Locate the cell with the specified text and output its (X, Y) center coordinate. 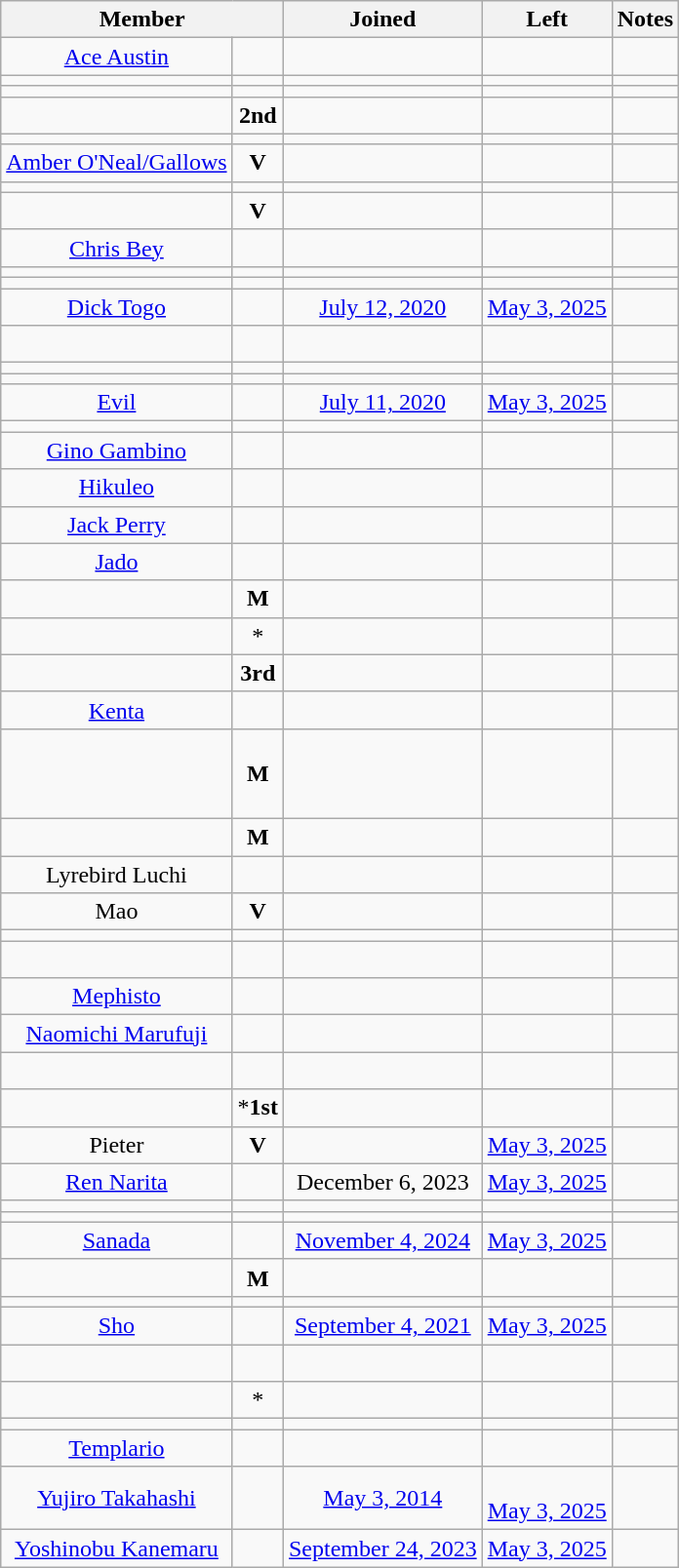
December 6, 2023 (382, 1182)
Kenta (117, 710)
Sanada (117, 1240)
Notes (645, 20)
September 4, 2021 (382, 1325)
Mao (117, 912)
2nd (258, 115)
Hikuleo (117, 488)
November 4, 2024 (382, 1240)
Lyrebird Luchi (117, 875)
Amber O'Neal/Gallows (117, 163)
Chris Bey (117, 248)
Yoshinobu Kanemaru (117, 1548)
Left (546, 20)
Dick Togo (117, 307)
Yujiro Takahashi (117, 1498)
Sho (117, 1325)
Pieter (117, 1145)
Jack Perry (117, 525)
3rd (258, 673)
Ace Austin (117, 57)
Ren Narita (117, 1182)
Gino Gambino (117, 451)
May 3, 2014 (382, 1498)
Mephisto (117, 997)
September 24, 2023 (382, 1548)
July 11, 2020 (382, 403)
Naomichi Marufuji (117, 1034)
Member (142, 20)
Templario (117, 1448)
Joined (382, 20)
Jado (117, 562)
Evil (117, 403)
*1st (258, 1108)
July 12, 2020 (382, 307)
